Search for the cell housing the specified text and yield its [X, Y] center coordinate. 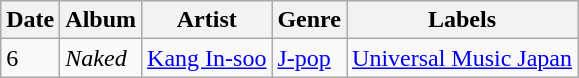
Artist [207, 20]
J-pop [310, 58]
Naked [101, 58]
Album [101, 20]
Universal Music Japan [462, 58]
Date [30, 20]
Labels [462, 20]
6 [30, 58]
Kang In-soo [207, 58]
Genre [310, 20]
